Determine the [X, Y] coordinate at the center of the cell enclosing the given text.  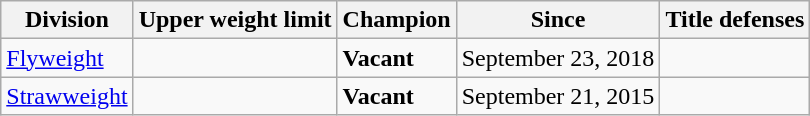
Flyweight [67, 58]
Strawweight [67, 96]
Since [558, 20]
Title defenses [735, 20]
Division [67, 20]
Champion [396, 20]
September 21, 2015 [558, 96]
September 23, 2018 [558, 58]
Upper weight limit [235, 20]
